Provide the (X, Y) coordinate of the cell's center where the given text is located.  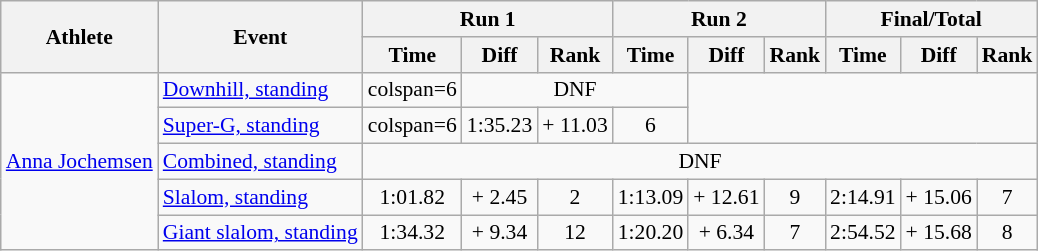
2:14.91 (862, 197)
Event (260, 36)
+ 15.06 (939, 197)
Run 1 (488, 19)
9 (796, 197)
+ 9.34 (500, 233)
Anna Jochemsen (80, 161)
+ 2.45 (500, 197)
+ 15.68 (939, 233)
Combined, standing (260, 162)
Giant slalom, standing (260, 233)
8 (1008, 233)
1:01.82 (412, 197)
1:35.23 (500, 126)
Downhill, standing (260, 90)
Super-G, standing (260, 126)
1:13.09 (650, 197)
2 (574, 197)
Slalom, standing (260, 197)
Final/Total (931, 19)
+ 11.03 (574, 126)
+ 6.34 (726, 233)
1:20.20 (650, 233)
Run 2 (719, 19)
1:34.32 (412, 233)
2:54.52 (862, 233)
6 (650, 126)
Athlete (80, 36)
12 (574, 233)
+ 12.61 (726, 197)
